Extract the [X, Y] coordinate from the center of the cell holding the provided text.  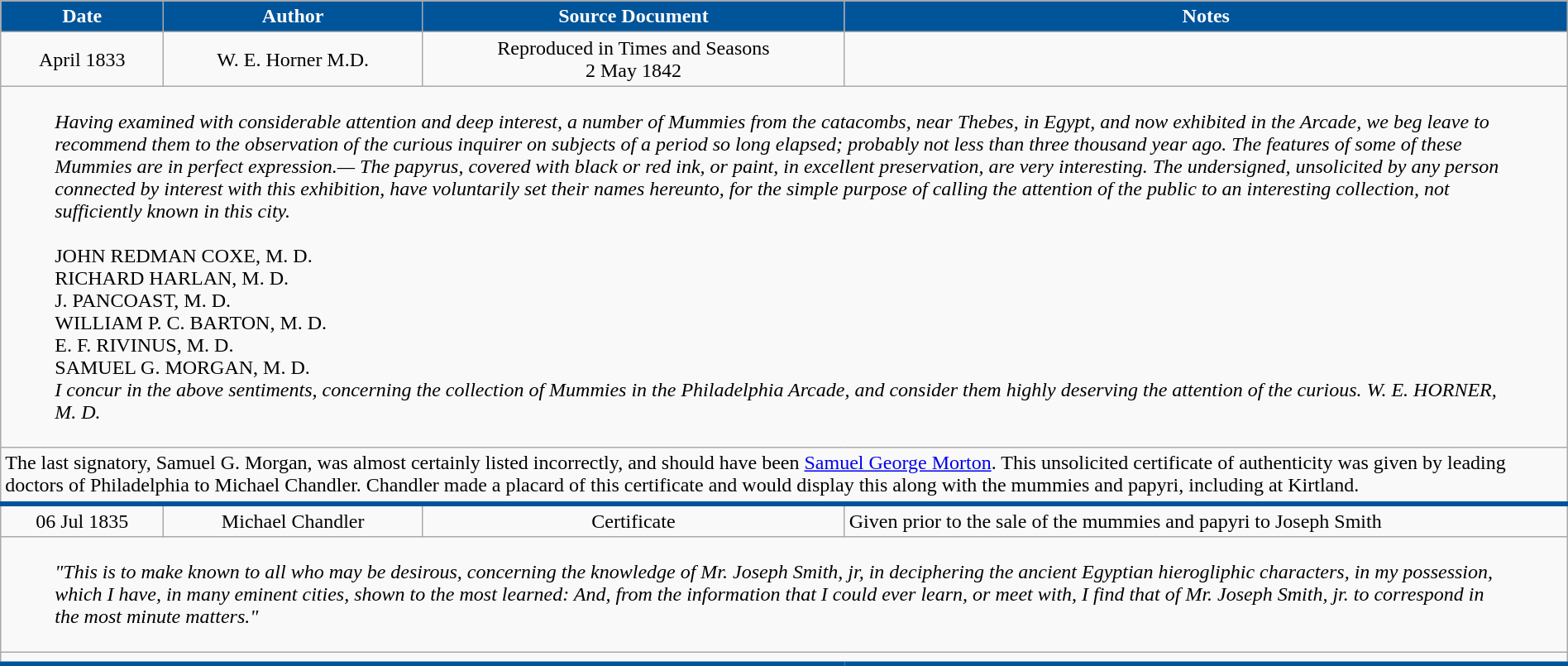
Author [293, 17]
W. E. Horner M.D. [293, 60]
Given prior to the sale of the mummies and papyri to Joseph Smith [1206, 520]
Notes [1206, 17]
06 Jul 1835 [83, 520]
Source Document [633, 17]
Certificate [633, 520]
Reproduced in Times and Seasons 2 May 1842 [633, 60]
April 1833 [83, 60]
Date [83, 17]
Michael Chandler [293, 520]
